Extract the (x, y) coordinate from the center of the cell holding the provided text.  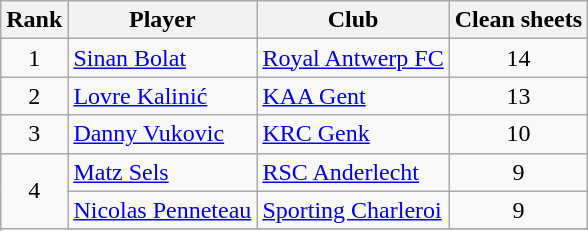
Nicolas Penneteau (162, 210)
Royal Antwerp FC (353, 58)
Clean sheets (518, 20)
Danny Vukovic (162, 134)
13 (518, 96)
RSC Anderlecht (353, 172)
Matz Sels (162, 172)
Player (162, 20)
1 (34, 58)
2 (34, 96)
Rank (34, 20)
Sporting Charleroi (353, 210)
10 (518, 134)
3 (34, 134)
14 (518, 58)
Lovre Kalinić (162, 96)
4 (34, 191)
KRC Genk (353, 134)
Club (353, 20)
Sinan Bolat (162, 58)
KAA Gent (353, 96)
